Determine the [x, y] coordinate at the center of the cell enclosing the given text.  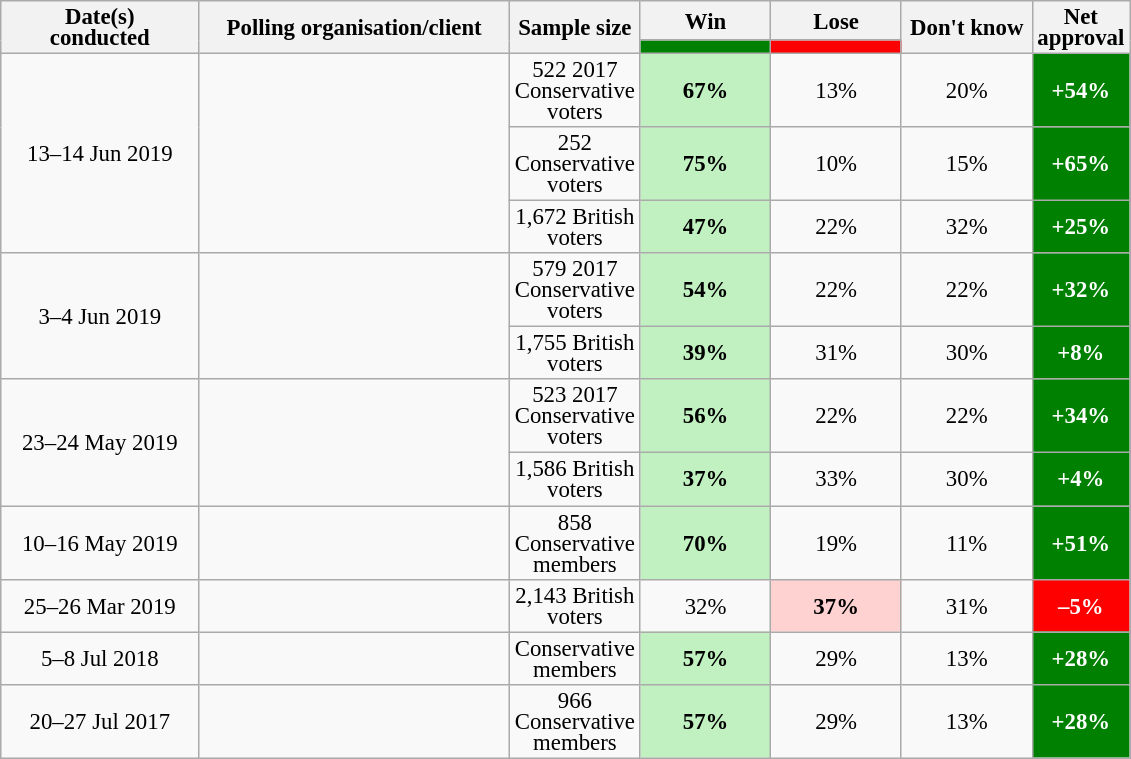
+54% [1081, 91]
54% [706, 290]
Polling organisation/client [354, 28]
20–27 Jul 2017 [100, 721]
19% [836, 543]
15% [966, 164]
+25% [1081, 228]
20% [966, 91]
+34% [1081, 417]
Sample size [574, 28]
Date(s)conducted [100, 28]
+32% [1081, 290]
67% [706, 91]
70% [706, 543]
Win [706, 20]
11% [966, 543]
1,755 British voters [574, 354]
Don't know [966, 28]
23–24 May 2019 [100, 443]
33% [836, 480]
39% [706, 354]
966 Conservative members [574, 721]
+51% [1081, 543]
25–26 Mar 2019 [100, 606]
13–14 Jun 2019 [100, 154]
Lose [836, 20]
75% [706, 164]
–5% [1081, 606]
10% [836, 164]
+65% [1081, 164]
252 Conservative voters [574, 164]
47% [706, 228]
2,143 British voters [574, 606]
10–16 May 2019 [100, 543]
Net approval [1081, 28]
5–8 Jul 2018 [100, 658]
+8% [1081, 354]
858 Conservative members [574, 543]
3–4 Jun 2019 [100, 316]
56% [706, 417]
+4% [1081, 480]
523 2017 Conservative voters [574, 417]
579 2017 Conservative voters [574, 290]
1,586 British voters [574, 480]
Conservative members [574, 658]
1,672 British voters [574, 228]
522 2017 Conservative voters [574, 91]
